Output the [x, y] coordinate of the center of the cell containing the given text.  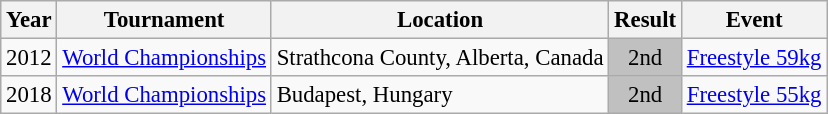
Year [29, 20]
Strathcona County, Alberta, Canada [440, 58]
Freestyle 59kg [754, 58]
Event [754, 20]
Freestyle 55kg [754, 95]
Budapest, Hungary [440, 95]
2018 [29, 95]
2012 [29, 58]
Location [440, 20]
Tournament [164, 20]
Result [646, 20]
